Determine the [X, Y] coordinate at the center of the cell enclosing the given text.  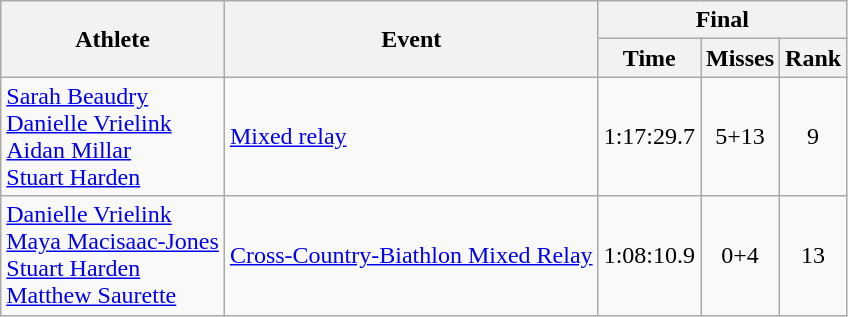
Danielle VrielinkMaya Macisaac-JonesStuart HardenMatthew Saurette [113, 256]
Event [411, 39]
13 [814, 256]
Cross-Country-Biathlon Mixed Relay [411, 256]
5+13 [740, 136]
1:17:29.7 [649, 136]
Sarah BeaudryDanielle VrielinkAidan MillarStuart Harden [113, 136]
0+4 [740, 256]
Time [649, 58]
Mixed relay [411, 136]
1:08:10.9 [649, 256]
Misses [740, 58]
9 [814, 136]
Athlete [113, 39]
Rank [814, 58]
Final [722, 20]
